For the text-containing cell, return its midpoint in [X, Y] coordinate format. 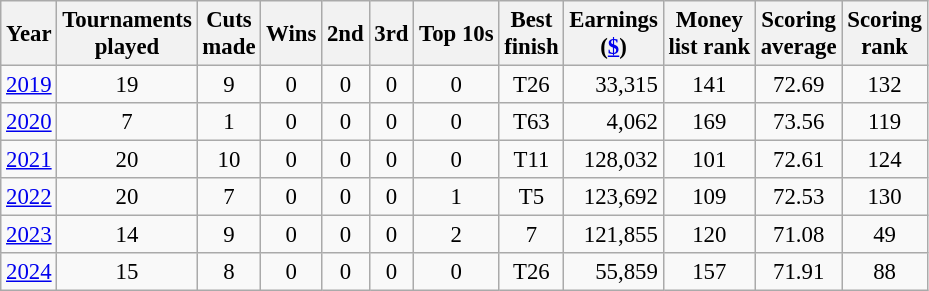
Scoringrank [884, 34]
72.69 [798, 85]
T5 [532, 197]
Tournaments played [127, 34]
T11 [532, 160]
Money list rank [709, 34]
10 [229, 160]
Top 10s [456, 34]
130 [884, 197]
121,855 [614, 235]
Scoring average [798, 34]
Best finish [532, 34]
101 [709, 160]
49 [884, 235]
2 [456, 235]
72.53 [798, 197]
3rd [392, 34]
124 [884, 160]
14 [127, 235]
120 [709, 235]
119 [884, 122]
2020 [29, 122]
132 [884, 85]
128,032 [614, 160]
Wins [292, 34]
109 [709, 197]
Year [29, 34]
2021 [29, 160]
71.08 [798, 235]
2019 [29, 85]
141 [709, 85]
19 [127, 85]
Cuts made [229, 34]
2022 [29, 197]
73.56 [798, 122]
Earnings($) [614, 34]
2023 [29, 235]
123,692 [614, 197]
169 [709, 122]
4,062 [614, 122]
33,315 [614, 85]
T26 [532, 85]
72.61 [798, 160]
T63 [532, 122]
2nd [346, 34]
